Return the [x, y] coordinate for the center point of the cell that contains the specified text.  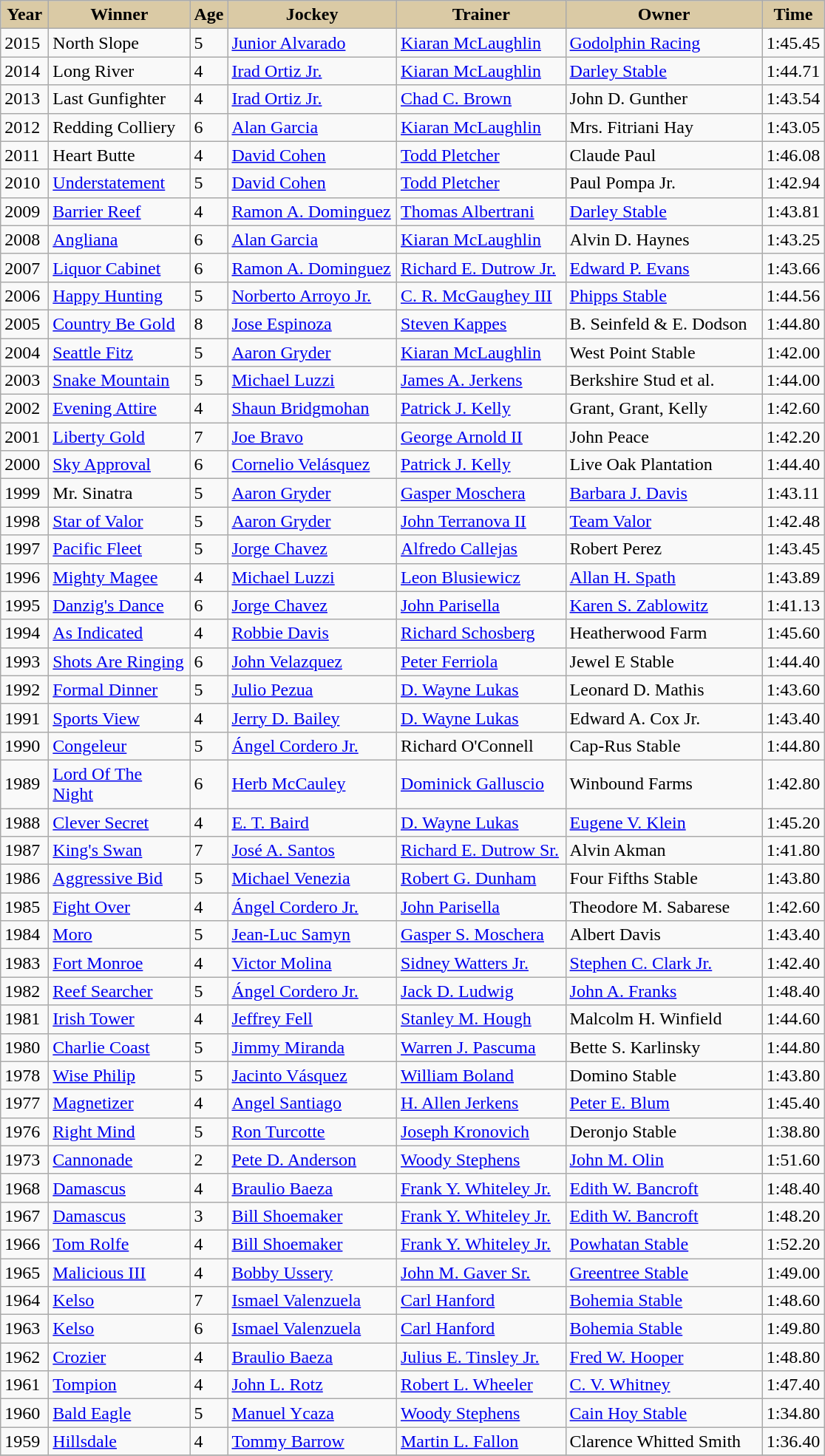
Stanley M. Hough [481, 1019]
1994 [25, 633]
Jewel E Stable [664, 661]
1998 [25, 521]
Jacinto Vásquez [312, 1075]
1:44.56 [793, 296]
1:42.94 [793, 183]
John Peace [664, 437]
Julius E. Tinsley Jr. [481, 1357]
Magnetizer [120, 1103]
1965 [25, 1272]
Winner [120, 15]
Eugene V. Klein [664, 823]
Wise Philip [120, 1075]
Jerry D. Bailey [312, 718]
1999 [25, 493]
Alvin D. Haynes [664, 239]
2007 [25, 268]
Clever Secret [120, 823]
Edward A. Cox Jr. [664, 718]
Lord Of The Night [120, 783]
1:48.80 [793, 1357]
Jockey [312, 15]
1:44.71 [793, 71]
2011 [25, 155]
Sidney Watters Jr. [481, 963]
Malcolm H. Winfield [664, 1019]
2013 [25, 99]
1:42.00 [793, 353]
2000 [25, 465]
Star of Valor [120, 521]
2003 [25, 381]
West Point Stable [664, 353]
Formal Dinner [120, 690]
2012 [25, 127]
Dominick Galluscio [481, 783]
Robert L. Wheeler [481, 1385]
2009 [25, 211]
1:42.20 [793, 437]
1997 [25, 549]
3 [208, 1216]
1:42.80 [793, 783]
1:51.60 [793, 1160]
Tompion [120, 1385]
Time [793, 15]
Sky Approval [120, 465]
Richard E. Dutrow Sr. [481, 851]
2001 [25, 437]
As Indicated [120, 633]
Gasper S. Moschera [481, 935]
Greentree Stable [664, 1272]
Congeleur [120, 746]
Manuel Ycaza [312, 1413]
1:43.25 [793, 239]
1:45.40 [793, 1103]
Stephen C. Clark Jr. [664, 963]
Angliana [120, 239]
Richard O'Connell [481, 746]
King's Swan [120, 851]
Jack D. Ludwig [481, 991]
1980 [25, 1047]
H. Allen Jerkens [481, 1103]
Norberto Arroyo Jr. [312, 296]
Cap-Rus Stable [664, 746]
1964 [25, 1301]
2005 [25, 324]
1:43.05 [793, 127]
1:36.40 [793, 1441]
1985 [25, 907]
1:43.81 [793, 211]
Edward P. Evans [664, 268]
1987 [25, 851]
1962 [25, 1357]
1991 [25, 718]
Julio Pezua [312, 690]
Shaun Bridgmohan [312, 409]
1:45.45 [793, 43]
Mighty Magee [120, 577]
Charlie Coast [120, 1047]
Trainer [481, 15]
1968 [25, 1188]
John M. Olin [664, 1160]
2014 [25, 71]
1:42.40 [793, 963]
1984 [25, 935]
Owner [664, 15]
Steven Kappes [481, 324]
Hillsdale [120, 1441]
1:43.45 [793, 549]
1981 [25, 1019]
Heart Butte [120, 155]
Understatement [120, 183]
Mrs. Fitriani Hay [664, 127]
1:34.80 [793, 1413]
1960 [25, 1413]
Powhatan Stable [664, 1244]
1992 [25, 690]
Evening Attire [120, 409]
Four Fifths Stable [664, 879]
John Velazquez [312, 661]
Clarence Whitted Smith [664, 1441]
1:43.11 [793, 493]
1978 [25, 1075]
Leonard D. Mathis [664, 690]
Country Be Gold [120, 324]
Malicious III [120, 1272]
Chad C. Brown [481, 99]
Theodore M. Sabarese [664, 907]
Seattle Fitz [120, 353]
Leon Blusiewicz [481, 577]
1996 [25, 577]
1986 [25, 879]
1:43.89 [793, 577]
José A. Santos [312, 851]
Richard Schosberg [481, 633]
Fort Monroe [120, 963]
1967 [25, 1216]
Winbound Farms [664, 783]
1995 [25, 605]
2006 [25, 296]
Jeffrey Fell [312, 1019]
Cain Hoy Stable [664, 1413]
John A. Franks [664, 991]
Herb McCauley [312, 783]
Richard E. Dutrow Jr. [481, 268]
1:49.00 [793, 1272]
Robert Perez [664, 549]
Joe Bravo [312, 437]
1:49.80 [793, 1329]
1:43.66 [793, 268]
Last Gunfighter [120, 99]
Aggressive Bid [120, 879]
C. R. McGaughey III [481, 296]
1959 [25, 1441]
Bald Eagle [120, 1413]
1:42.48 [793, 521]
Jean-Luc Samyn [312, 935]
B. Seinfeld & E. Dodson [664, 324]
John M. Gaver Sr. [481, 1272]
Shots Are Ringing [120, 661]
Godolphin Racing [664, 43]
Thomas Albertrani [481, 211]
Crozier [120, 1357]
1966 [25, 1244]
Martin L. Fallon [481, 1441]
8 [208, 324]
E. T. Baird [312, 823]
Junior Alvarado [312, 43]
Alfredo Callejas [481, 549]
Long River [120, 71]
Jimmy Miranda [312, 1047]
Barrier Reef [120, 211]
Pete D. Anderson [312, 1160]
1:45.20 [793, 823]
2002 [25, 409]
James A. Jerkens [481, 381]
Berkshire Stud et al. [664, 381]
Fight Over [120, 907]
Age [208, 15]
Barbara J. Davis [664, 493]
Bobby Ussery [312, 1272]
Tom Rolfe [120, 1244]
1982 [25, 991]
Live Oak Plantation [664, 465]
Michael Venezia [312, 879]
1:44.00 [793, 381]
1:41.80 [793, 851]
1989 [25, 783]
Sports View [120, 718]
1:46.08 [793, 155]
Bette S. Karlinsky [664, 1047]
Paul Pompa Jr. [664, 183]
1988 [25, 823]
Allan H. Spath [664, 577]
1961 [25, 1385]
Robbie Davis [312, 633]
2004 [25, 353]
Redding Colliery [120, 127]
Right Mind [120, 1132]
1:44.60 [793, 1019]
Mr. Sinatra [120, 493]
Peter Ferriola [481, 661]
Cornelio Velásquez [312, 465]
George Arnold II [481, 437]
John L. Rotz [312, 1385]
1977 [25, 1103]
Claude Paul [664, 155]
1:38.80 [793, 1132]
2015 [25, 43]
1990 [25, 746]
1963 [25, 1329]
1:43.60 [793, 690]
Tommy Barrow [312, 1441]
C. V. Whitney [664, 1385]
1:45.60 [793, 633]
1983 [25, 963]
Reef Searcher [120, 991]
Deronjo Stable [664, 1132]
Grant, Grant, Kelly [664, 409]
Robert G. Dunham [481, 879]
1:48.20 [793, 1216]
John D. Gunther [664, 99]
Fred W. Hooper [664, 1357]
Gasper Moschera [481, 493]
Angel Santiago [312, 1103]
North Slope [120, 43]
Domino Stable [664, 1075]
2010 [25, 183]
William Boland [481, 1075]
Albert Davis [664, 935]
Pacific Fleet [120, 549]
1993 [25, 661]
Ron Turcotte [312, 1132]
Snake Mountain [120, 381]
Year [25, 15]
Team Valor [664, 521]
1:43.54 [793, 99]
Liquor Cabinet [120, 268]
Victor Molina [312, 963]
1976 [25, 1132]
Heatherwood Farm [664, 633]
Joseph Kronovich [481, 1132]
Warren J. Pascuma [481, 1047]
Jose Espinoza [312, 324]
Phipps Stable [664, 296]
Moro [120, 935]
1:48.60 [793, 1301]
Liberty Gold [120, 437]
Alvin Akman [664, 851]
Irish Tower [120, 1019]
Peter E. Blum [664, 1103]
Cannonade [120, 1160]
Happy Hunting [120, 296]
1:47.40 [793, 1385]
2 [208, 1160]
Danzig's Dance [120, 605]
John Terranova II [481, 521]
Karen S. Zablowitz [664, 605]
1973 [25, 1160]
1:41.13 [793, 605]
1:52.20 [793, 1244]
2008 [25, 239]
